Pinpoint the cell where the given text exists, returning its [x, y] midpoint coordinate. 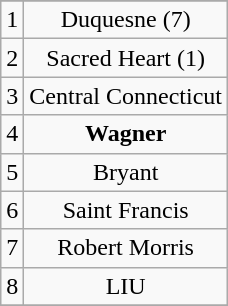
Sacred Heart (1) [126, 58]
3 [12, 96]
Saint Francis [126, 210]
7 [12, 248]
Bryant [126, 172]
5 [12, 172]
4 [12, 134]
Robert Morris [126, 248]
Central Connecticut [126, 96]
6 [12, 210]
LIU [126, 286]
8 [12, 286]
1 [12, 20]
Wagner [126, 134]
Duquesne (7) [126, 20]
2 [12, 58]
